Locate the cell with the specified text and output its [X, Y] center coordinate. 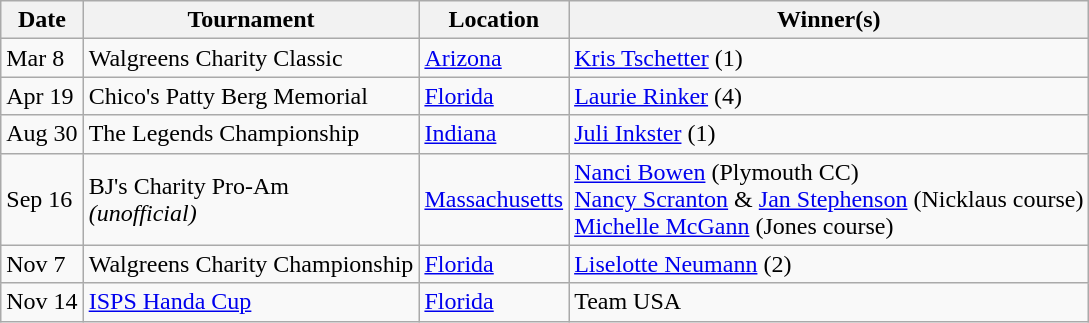
Chico's Patty Berg Memorial [251, 96]
Location [494, 20]
Date [42, 20]
Laurie Rinker (4) [829, 96]
Nanci Bowen (Plymouth CC) Nancy Scranton & Jan Stephenson (Nicklaus course) Michelle McGann (Jones course) [829, 199]
Liselotte Neumann (2) [829, 264]
Team USA [829, 302]
Apr 19 [42, 96]
Nov 14 [42, 302]
Walgreens Charity Classic [251, 58]
Walgreens Charity Championship [251, 264]
Aug 30 [42, 134]
BJ's Charity Pro-Am(unofficial) [251, 199]
Mar 8 [42, 58]
Indiana [494, 134]
Juli Inkster (1) [829, 134]
Massachusetts [494, 199]
ISPS Handa Cup [251, 302]
Winner(s) [829, 20]
Tournament [251, 20]
The Legends Championship [251, 134]
Nov 7 [42, 264]
Sep 16 [42, 199]
Arizona [494, 58]
Kris Tschetter (1) [829, 58]
